Detect which cell encompasses the target text, then output its [x, y] center coordinate. 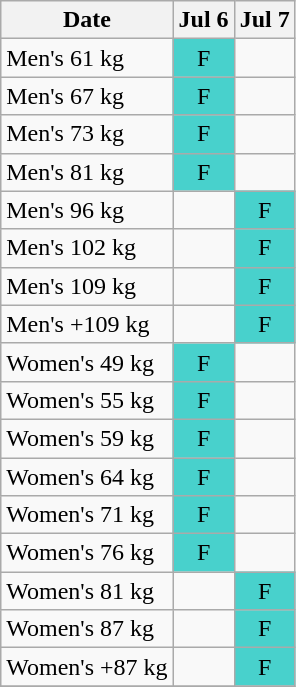
Date [87, 20]
Men's 61 kg [87, 58]
Women's 76 kg [87, 553]
Men's 81 kg [87, 172]
Women's 49 kg [87, 362]
Men's +109 kg [87, 324]
Men's 67 kg [87, 96]
Jul 7 [264, 20]
Women's +87 kg [87, 667]
Men's 73 kg [87, 134]
Men's 102 kg [87, 248]
Men's 109 kg [87, 286]
Women's 81 kg [87, 591]
Women's 71 kg [87, 515]
Women's 55 kg [87, 400]
Men's 96 kg [87, 210]
Women's 87 kg [87, 629]
Women's 59 kg [87, 438]
Jul 6 [204, 20]
Women's 64 kg [87, 477]
